Determine the (X, Y) coordinate at the center of the cell enclosing the given text.  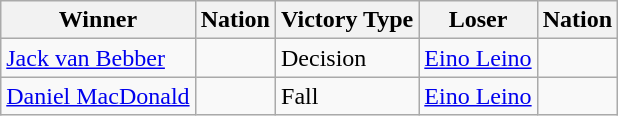
Fall (348, 96)
Victory Type (348, 20)
Jack van Bebber (98, 58)
Loser (478, 20)
Decision (348, 58)
Winner (98, 20)
Daniel MacDonald (98, 96)
